Search for the cell housing the specified text and yield its [x, y] center coordinate. 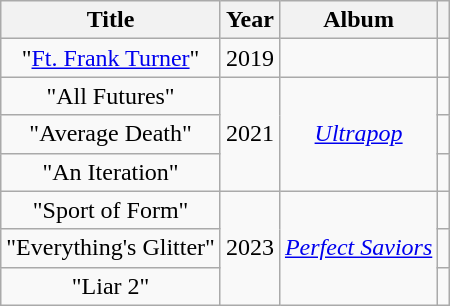
"Sport of Form" [111, 210]
Perfect Saviors [358, 248]
"Everything's Glitter" [111, 248]
"An Iteration" [111, 172]
Album [358, 20]
"All Futures" [111, 96]
2019 [250, 58]
2021 [250, 134]
2023 [250, 248]
Title [111, 20]
"Liar 2" [111, 286]
Ultrapop [358, 134]
"Ft. Frank Turner" [111, 58]
"Average Death" [111, 134]
Year [250, 20]
